Output the (X, Y) coordinate of the center of the cell containing the given text.  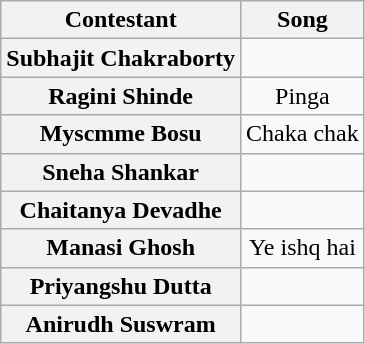
Song (303, 20)
Pinga (303, 96)
Chaka chak (303, 134)
Myscmme Bosu (121, 134)
Contestant (121, 20)
Ragini Shinde (121, 96)
Manasi Ghosh (121, 248)
Chaitanya Devadhe (121, 210)
Priyangshu Dutta (121, 286)
Subhajit Chakraborty (121, 58)
Ye ishq hai (303, 248)
Sneha Shankar (121, 172)
Anirudh Suswram (121, 324)
